Extract the (x, y) coordinate from the center of the cell holding the provided text.  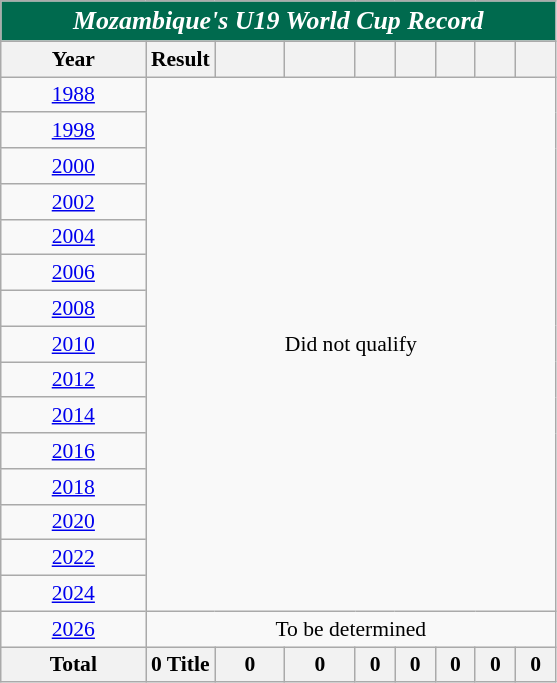
Mozambique's U19 World Cup Record (278, 21)
2018 (74, 487)
2022 (74, 558)
2016 (74, 451)
2026 (74, 629)
2004 (74, 237)
2002 (74, 202)
Year (74, 59)
2000 (74, 166)
Result (180, 59)
Did not qualify (351, 344)
2020 (74, 522)
0 Title (180, 665)
1998 (74, 131)
2006 (74, 273)
2008 (74, 309)
2010 (74, 344)
To be determined (351, 629)
2014 (74, 416)
2012 (74, 380)
Total (74, 665)
2024 (74, 594)
1988 (74, 95)
